Provide the (X, Y) coordinate of the cell's center where the given text is located.  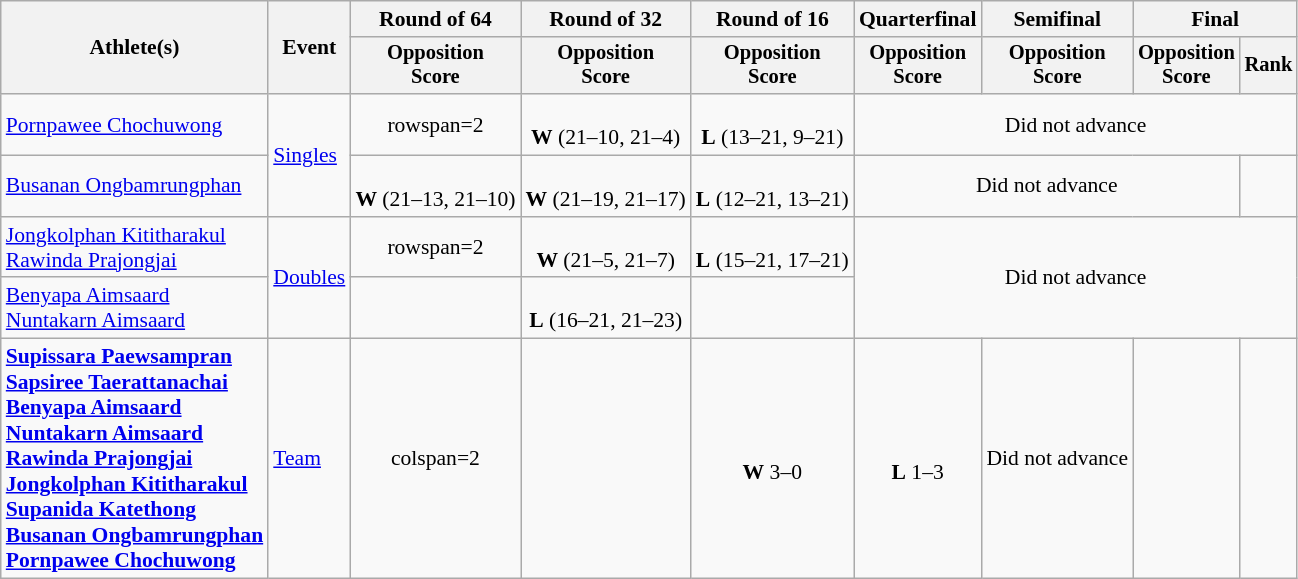
Round of 32 (606, 19)
W (21–5, 21–7) (606, 248)
W (21–10, 21–4) (606, 124)
L (16–21, 21–23) (606, 308)
Quarterfinal (918, 19)
Singles (309, 155)
Doubles (309, 278)
Round of 16 (772, 19)
L (13–21, 9–21) (772, 124)
Round of 64 (435, 19)
Event (309, 48)
Team (309, 459)
colspan=2 (435, 459)
Busanan Ongbamrungphan (134, 186)
L (15–21, 17–21) (772, 248)
Jongkolphan KititharakulRawinda Prajongjai (134, 248)
W 3–0 (772, 459)
Final (1215, 19)
L 1–3 (918, 459)
Benyapa AimsaardNuntakarn Aimsaard (134, 308)
L (12–21, 13–21) (772, 186)
Athlete(s) (134, 48)
W (21–19, 21–17) (606, 186)
W (21–13, 21–10) (435, 186)
Pornpawee Chochuwong (134, 124)
Semifinal (1057, 19)
Rank (1269, 66)
